Identify which cell holds the provided text, then report its (x, y) central coordinate. 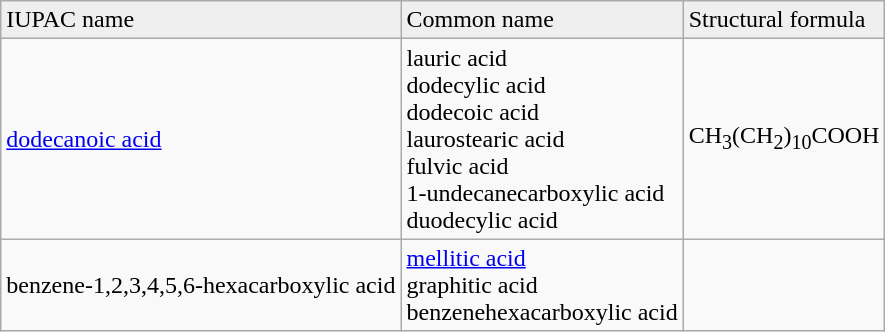
mellitic acidgraphitic acidbenzenehexacarboxylic acid (542, 285)
IUPAC name (201, 20)
lauric aciddodecylic aciddodecoic acidlaurostearic acidfulvic acid1-undecanecarboxylic acidduodecylic acid (542, 139)
benzene-1,2,3,4,5,6-hexacarboxylic acid (201, 285)
dodecanoic acid (201, 139)
Common name (542, 20)
Structural formula (784, 20)
CH3(CH2)10COOH (784, 139)
